Find where the given text appears and provide that cell's center as [x, y] coordinate. 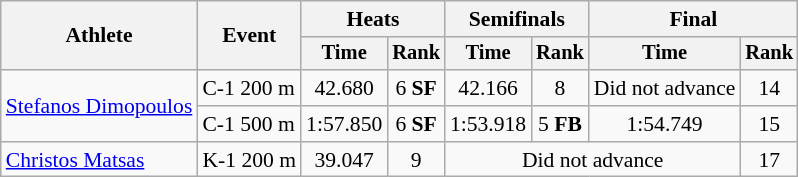
5 FB [560, 124]
1:54.749 [665, 124]
Event [249, 36]
Heats [373, 19]
Final [694, 19]
42.680 [344, 88]
Did not advance [665, 88]
1:53.918 [488, 124]
Semifinals [517, 19]
42.166 [488, 88]
1:57.850 [344, 124]
14 [769, 88]
8 [560, 88]
C-1 200 m [249, 88]
Stefanos Dimopoulos [100, 106]
Athlete [100, 36]
15 [769, 124]
C-1 500 m [249, 124]
